From the cell containing the given text, extract its center point as [X, Y] coordinate. 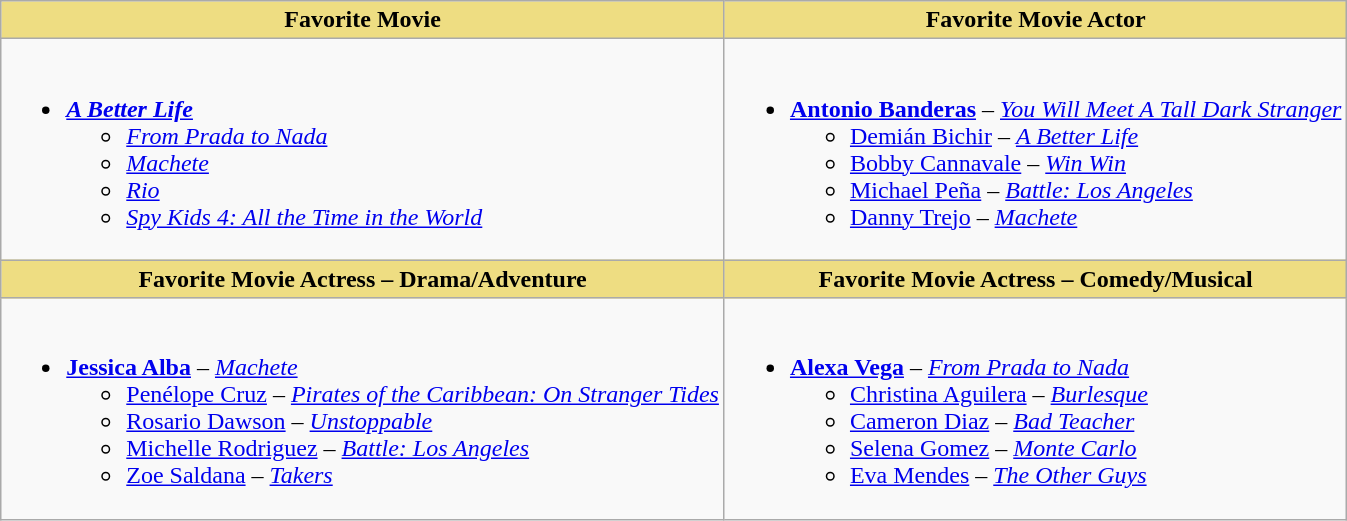
Favorite Movie Actress – Comedy/Musical [1035, 279]
Favorite Movie [363, 20]
Alexa Vega – From Prada to NadaChristina Aguilera – BurlesqueCameron Diaz – Bad TeacherSelena Gomez – Monte CarloEva Mendes – The Other Guys [1035, 408]
Favorite Movie Actress – Drama/Adventure [363, 279]
A Better LifeFrom Prada to NadaMacheteRioSpy Kids 4: All the Time in the World [363, 150]
Favorite Movie Actor [1035, 20]
